Capture the cell that displays the provided text and extract its [X, Y] central coordinate. 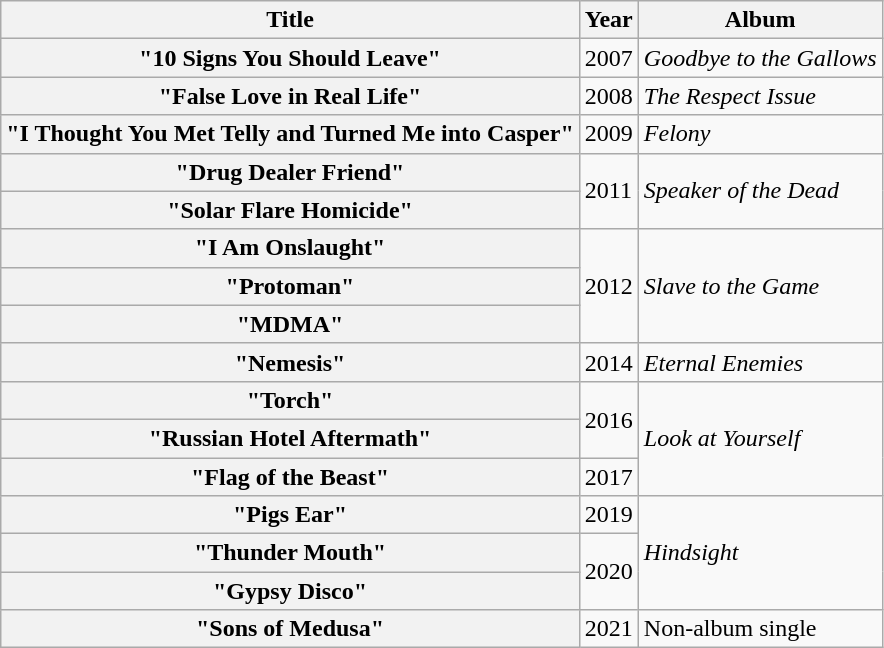
"False Love in Real Life" [290, 96]
"Sons of Medusa" [290, 629]
"Russian Hotel Aftermath" [290, 438]
2012 [608, 286]
"Pigs Ear" [290, 515]
"I Am Onslaught" [290, 248]
Non-album single [760, 629]
2017 [608, 477]
"Thunder Mouth" [290, 553]
Album [760, 20]
"Nemesis" [290, 362]
Look at Yourself [760, 438]
Hindsight [760, 553]
Slave to the Game [760, 286]
Speaker of the Dead [760, 191]
"Solar Flare Homicide" [290, 210]
2008 [608, 96]
"Flag of the Beast" [290, 477]
"I Thought You Met Telly and Turned Me into Casper" [290, 134]
2019 [608, 515]
Eternal Enemies [760, 362]
2014 [608, 362]
Year [608, 20]
"Protoman" [290, 286]
2007 [608, 58]
"Torch" [290, 400]
"Drug Dealer Friend" [290, 172]
"10 Signs You Should Leave" [290, 58]
2021 [608, 629]
Goodbye to the Gallows [760, 58]
Felony [760, 134]
2009 [608, 134]
The Respect Issue [760, 96]
"MDMA" [290, 324]
2011 [608, 191]
"Gypsy Disco" [290, 591]
Title [290, 20]
2016 [608, 419]
2020 [608, 572]
